Capture the cell that displays the provided text and extract its [X, Y] central coordinate. 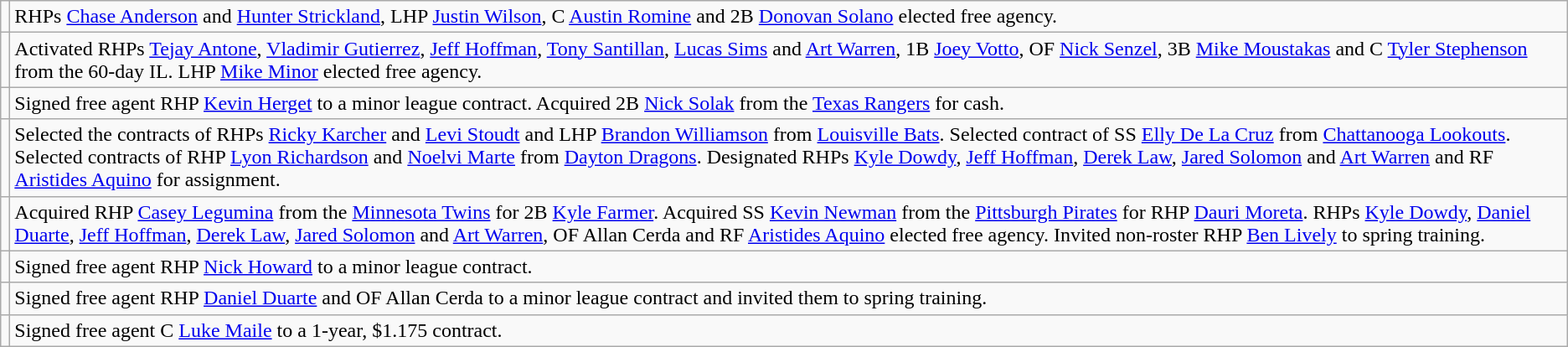
RHPs Chase Anderson and Hunter Strickland, LHP Justin Wilson, C Austin Romine and 2B Donovan Solano elected free agency. [789, 17]
Signed free agent RHP Nick Howard to a minor league contract. [789, 267]
Signed free agent RHP Daniel Duarte and OF Allan Cerda to a minor league contract and invited them to spring training. [789, 298]
Signed free agent C Luke Maile to a 1-year, $1.175 contract. [789, 330]
Signed free agent RHP Kevin Herget to a minor league contract. Acquired 2B Nick Solak from the Texas Rangers for cash. [789, 103]
